Capture the cell that displays the provided text and extract its [X, Y] central coordinate. 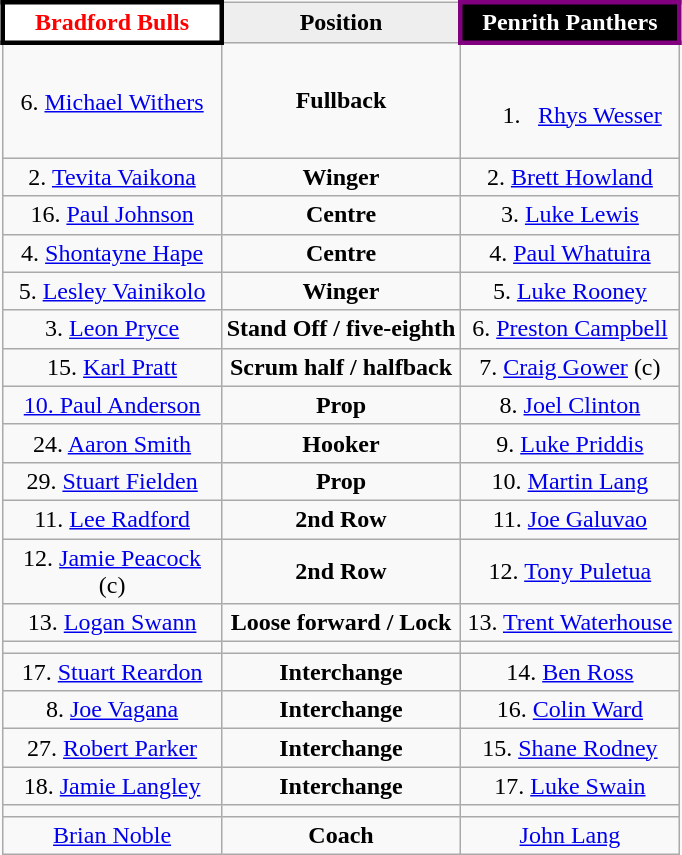
13. Trent Waterhouse [570, 623]
4. Shontayne Hape [112, 253]
Hooker [341, 443]
11. Joe Galuvao [570, 519]
12. Jamie Peacock (c) [112, 570]
27. Robert Parker [112, 748]
2. Tevita Vaikona [112, 177]
24. Aaron Smith [112, 443]
8. Joe Vagana [112, 710]
13. Logan Swann [112, 623]
10. Martin Lang [570, 481]
15. Karl Pratt [112, 367]
17. Luke Swain [570, 786]
16. Colin Ward [570, 710]
Fullback [341, 100]
18. Jamie Langley [112, 786]
15. Shane Rodney [570, 748]
12. Tony Puletua [570, 570]
John Lang [570, 835]
7. Craig Gower (c) [570, 367]
14. Ben Ross [570, 672]
9. Luke Priddis [570, 443]
10. Paul Anderson [112, 405]
Penrith Panthers [570, 22]
Bradford Bulls [112, 22]
6. Michael Withers [112, 100]
Rhys Wesser [570, 100]
Position [341, 22]
11. Lee Radford [112, 519]
5. Luke Rooney [570, 291]
Stand Off / five-eighth [341, 329]
16. Paul Johnson [112, 215]
2. Brett Howland [570, 177]
Loose forward / Lock [341, 623]
3. Luke Lewis [570, 215]
17. Stuart Reardon [112, 672]
Coach [341, 835]
6. Preston Campbell [570, 329]
29. Stuart Fielden [112, 481]
4. Paul Whatuira [570, 253]
5. Lesley Vainikolo [112, 291]
8. Joel Clinton [570, 405]
3. Leon Pryce [112, 329]
Brian Noble [112, 835]
Scrum half / halfback [341, 367]
